Extract the (X, Y) coordinate from the center of the cell holding the provided text.  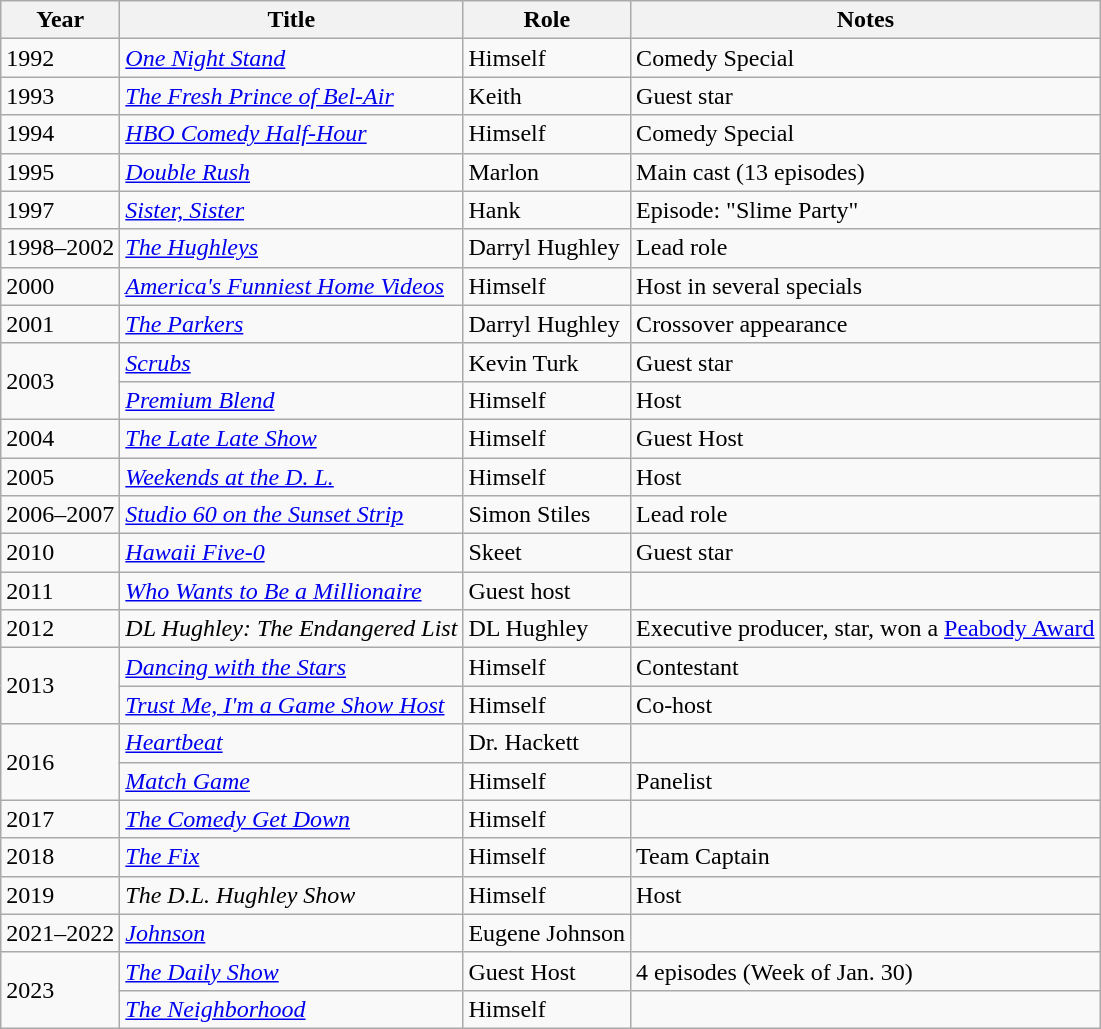
1994 (60, 134)
Premium Blend (292, 400)
1997 (60, 210)
Match Game (292, 781)
2010 (60, 553)
Co-host (866, 705)
Studio 60 on the Sunset Strip (292, 515)
Panelist (866, 781)
2013 (60, 686)
DL Hughley: The Endangered List (292, 629)
2000 (60, 286)
2018 (60, 857)
2012 (60, 629)
Crossover appearance (866, 324)
The Parkers (292, 324)
Episode: "Slime Party" (866, 210)
HBO Comedy Half-Hour (292, 134)
DL Hughley (547, 629)
Guest host (547, 591)
Simon Stiles (547, 515)
Main cast (13 episodes) (866, 172)
Scrubs (292, 362)
Weekends at the D. L. (292, 477)
Eugene Johnson (547, 933)
Johnson (292, 933)
The Comedy Get Down (292, 819)
Skeet (547, 553)
Executive producer, star, won a Peabody Award (866, 629)
2011 (60, 591)
The Hughleys (292, 248)
2004 (60, 438)
Hank (547, 210)
The Fix (292, 857)
One Night Stand (292, 58)
America's Funniest Home Videos (292, 286)
The Fresh Prince of Bel-Air (292, 96)
2023 (60, 990)
2005 (60, 477)
2003 (60, 381)
2006–2007 (60, 515)
Year (60, 20)
Notes (866, 20)
Contestant (866, 667)
Role (547, 20)
Keith (547, 96)
Dr. Hackett (547, 743)
2021–2022 (60, 933)
Host in several specials (866, 286)
Who Wants to Be a Millionaire (292, 591)
Sister, Sister (292, 210)
Kevin Turk (547, 362)
Team Captain (866, 857)
1993 (60, 96)
The D.L. Hughley Show (292, 895)
2001 (60, 324)
Dancing with the Stars (292, 667)
Trust Me, I'm a Game Show Host (292, 705)
Title (292, 20)
2019 (60, 895)
2017 (60, 819)
Heartbeat (292, 743)
The Daily Show (292, 971)
Double Rush (292, 172)
Marlon (547, 172)
2016 (60, 762)
Hawaii Five-0 (292, 553)
The Late Late Show (292, 438)
1992 (60, 58)
4 episodes (Week of Jan. 30) (866, 971)
1998–2002 (60, 248)
The Neighborhood (292, 1009)
1995 (60, 172)
